Return the [X, Y] coordinate for the center point of the cell that contains the specified text.  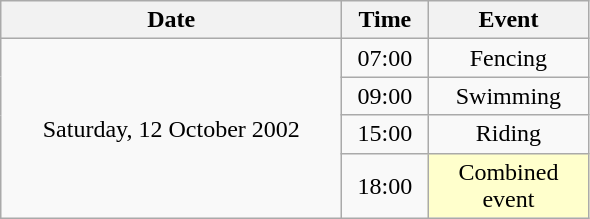
07:00 [385, 58]
Saturday, 12 October 2002 [172, 128]
Swimming [508, 96]
15:00 [385, 134]
Date [172, 20]
Combined event [508, 186]
Fencing [508, 58]
Time [385, 20]
Riding [508, 134]
Event [508, 20]
18:00 [385, 186]
09:00 [385, 96]
